Identify which cell holds the provided text, then report its (X, Y) central coordinate. 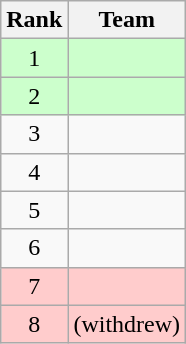
6 (34, 248)
1 (34, 58)
3 (34, 134)
Team (127, 20)
Rank (34, 20)
4 (34, 172)
7 (34, 286)
5 (34, 210)
(withdrew) (127, 324)
2 (34, 96)
8 (34, 324)
